Identify which cell holds the provided text, then report its [x, y] central coordinate. 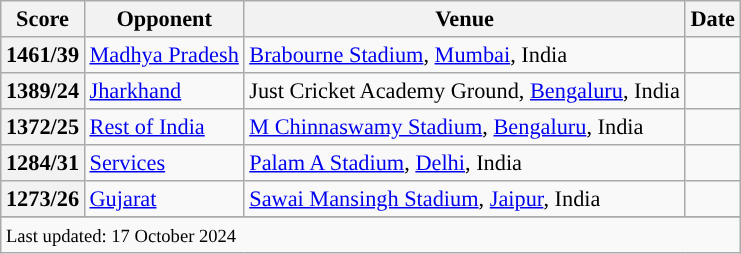
Services [164, 162]
Venue [464, 19]
Palam A Stadium, Delhi, India [464, 162]
Date [712, 19]
1284/31 [43, 162]
1273/26 [43, 198]
M Chinnaswamy Stadium, Bengaluru, India [464, 126]
Brabourne Stadium, Mumbai, India [464, 55]
Gujarat [164, 198]
Opponent [164, 19]
Madhya Pradesh [164, 55]
Sawai Mansingh Stadium, Jaipur, India [464, 198]
Just Cricket Academy Ground, Bengaluru, India [464, 90]
1372/25 [43, 126]
Last updated: 17 October 2024 [370, 234]
Score [43, 19]
1461/39 [43, 55]
Jharkhand [164, 90]
1389/24 [43, 90]
Rest of India [164, 126]
